Output the [X, Y] coordinate of the center of the cell containing the given text.  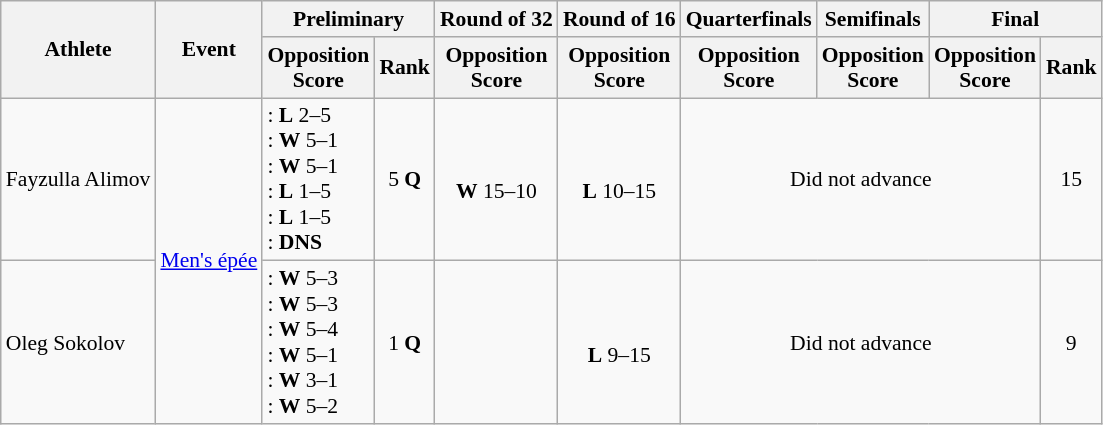
Event [208, 50]
W 15–10 [496, 180]
Fayzulla Alimov [78, 180]
5 Q [404, 180]
Preliminary [348, 19]
Men's épée [208, 261]
L 10–15 [620, 180]
Quarterfinals [749, 19]
: L 2–5: W 5–1: W 5–1: L 1–5: L 1–5: DNS [318, 180]
Round of 32 [496, 19]
Final [1016, 19]
9 [1072, 342]
L 9–15 [620, 342]
1 Q [404, 342]
Oleg Sokolov [78, 342]
Athlete [78, 50]
Round of 16 [620, 19]
Semifinals [873, 19]
15 [1072, 180]
: W 5–3: W 5–3: W 5–4: W 5–1: W 3–1: W 5–2 [318, 342]
